For the text-containing cell, return its midpoint in [X, Y] coordinate format. 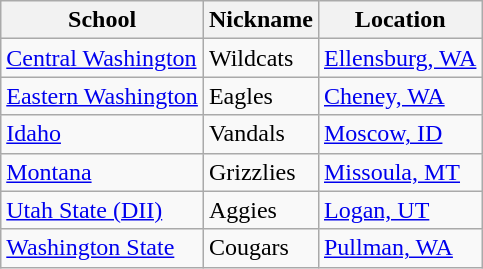
School [102, 20]
Nickname [260, 20]
Idaho [102, 134]
Utah State (DII) [102, 210]
Eagles [260, 96]
Location [400, 20]
Cougars [260, 248]
Vandals [260, 134]
Washington State [102, 248]
Wildcats [260, 58]
Logan, UT [400, 210]
Aggies [260, 210]
Ellensburg, WA [400, 58]
Central Washington [102, 58]
Pullman, WA [400, 248]
Moscow, ID [400, 134]
Grizzlies [260, 172]
Eastern Washington [102, 96]
Montana [102, 172]
Cheney, WA [400, 96]
Missoula, MT [400, 172]
